Identify which cell holds the provided text, then report its [X, Y] central coordinate. 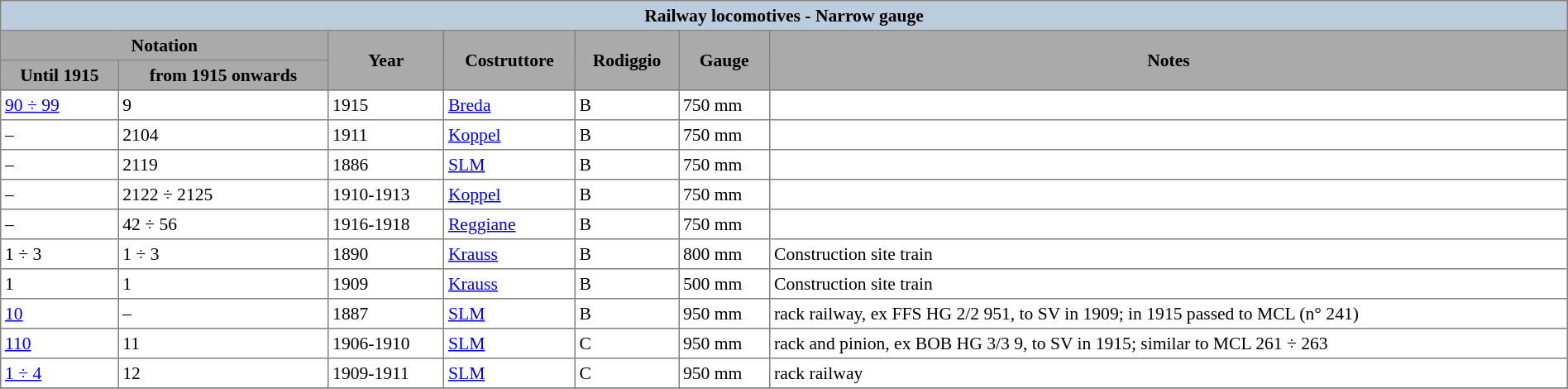
rack railway [1169, 373]
500 mm [724, 284]
2122 ÷ 2125 [223, 194]
1909 [386, 284]
1911 [386, 135]
1916-1918 [386, 224]
11 [223, 343]
1887 [386, 314]
42 ÷ 56 [223, 224]
2104 [223, 135]
Breda [509, 105]
1910-1913 [386, 194]
Until 1915 [60, 75]
9 [223, 105]
1906-1910 [386, 343]
1886 [386, 165]
Rodiggio [627, 60]
rack railway, ex FFS HG 2/2 951, to SV in 1909; in 1915 passed to MCL (n° 241) [1169, 314]
Notes [1169, 60]
Costruttore [509, 60]
Railway locomotives - Narrow gauge [784, 16]
90 ÷ 99 [60, 105]
12 [223, 373]
110 [60, 343]
1915 [386, 105]
Reggiane [509, 224]
1890 [386, 254]
Gauge [724, 60]
2119 [223, 165]
800 mm [724, 254]
1 ÷ 4 [60, 373]
1909-1911 [386, 373]
Year [386, 60]
rack and pinion, ex BOB HG 3/3 9, to SV in 1915; similar to MCL 261 ÷ 263 [1169, 343]
Notation [165, 46]
from 1915 onwards [223, 75]
10 [60, 314]
